Find where the given text appears and provide that cell's center as [X, Y] coordinate. 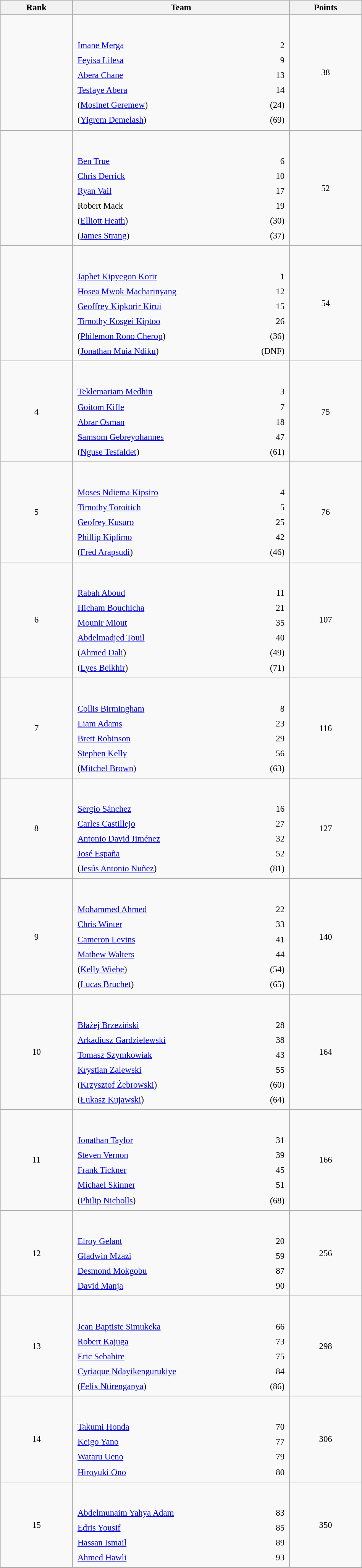
(Philemon Rono Cherop) [159, 336]
Antonio David Jiménez [162, 839]
51 [263, 1185]
45 [263, 1170]
(Krzysztof Żebrowski) [163, 1085]
(63) [265, 768]
87 [271, 1271]
Cameron Levins [160, 939]
Phillip Kiplimo [162, 537]
(Jesús Antonio Nuñez) [162, 869]
19 [260, 206]
85 [275, 1527]
350 [325, 1525]
43 [269, 1055]
17 [260, 191]
1 [264, 276]
(Elliott Heath) [155, 221]
Michael Skinner [157, 1185]
(Nguse Tesfaldet) [163, 452]
Moses Ndiema Kipsiro 4 Timothy Toroitich 5 Geofrey Kusuro 25 Phillip Kiplimo 42 (Fred Arapsudi) (46) [181, 512]
41 [266, 939]
Abdelmadjed Touil [159, 638]
73 [271, 1341]
Jonathan Taylor 31 Steven Vernon 39 Frank Tickner 45 Michael Skinner 51 (Philip Nicholls) (68) [181, 1160]
Robert Mack [155, 206]
Gladwin Mzazi [165, 1256]
164 [325, 1052]
93 [275, 1557]
(Mitchel Brown) [159, 768]
Keigo Yano [161, 1442]
39 [263, 1155]
(46) [268, 552]
26 [264, 321]
Hosea Mwok Macharinyang [159, 291]
Rank [37, 8]
(Fred Arapsudi) [162, 552]
Chris Derrick [155, 176]
31 [263, 1140]
(Mosinet Geremew) [160, 105]
16 [268, 809]
Stephen Kelly [159, 753]
Collis Birmingham [159, 709]
Geofrey Kusuro [162, 522]
76 [325, 512]
(81) [268, 869]
Ben True 6 Chris Derrick 10 Ryan Vail 17 Robert Mack 19 (Elliott Heath) (30) (James Strang) (37) [181, 188]
(Ahmed Dali) [159, 653]
David Manja [165, 1286]
Wataru Ueno [161, 1457]
55 [269, 1070]
21 [265, 608]
Rabah Aboud 11 Hicham Bouchicha 21 Mounir Miout 35 Abdelmadjed Touil 40 (Ahmed Dali) (49) (Lyes Belkhir) (71) [181, 620]
127 [325, 829]
3 [269, 392]
(Jonathan Muia Ndiku) [159, 351]
32 [268, 839]
Ben True [155, 161]
90 [271, 1286]
(71) [265, 668]
(37) [260, 235]
Ryan Vail [155, 191]
40 [265, 638]
Tesfaye Abera [160, 90]
Japhet Kipyegon Korir [159, 276]
116 [325, 728]
80 [267, 1472]
70 [267, 1427]
Frank Tickner [157, 1170]
(DNF) [264, 351]
Moses Ndiema Kipsiro [162, 492]
Takumi Honda 70 Keigo Yano 77 Wataru Ueno 79 Hiroyuki Ono 80 [181, 1439]
Cyriaque Ndayikengurukiye [165, 1371]
84 [271, 1371]
Abdelmunaim Yahya Adam [169, 1513]
Feyisa Lilesa [160, 60]
Ahmed Hawli [169, 1557]
Timothy Kosgei Kiptoo [159, 321]
27 [268, 824]
29 [265, 738]
(Philip Nicholls) [157, 1200]
Hassan Ismail [169, 1542]
Błażej Brzeziński 28 Arkadiusz Gardzielewski 38 Tomasz Szymkowiak 43 Krystian Zalewski 55 (Krzysztof Żebrowski) (60) (Łukasz Kujawski) (64) [181, 1052]
(49) [265, 653]
Edris Yousif [169, 1527]
306 [325, 1439]
José España [162, 854]
Samsom Gebreyohannes [163, 437]
18 [269, 422]
23 [265, 723]
(54) [266, 969]
Sergio Sánchez 16 Carles Castillejo 27 Antonio David Jiménez 32 José España 52 (Jesús Antonio Nuñez) (81) [181, 829]
Jean Baptiste Simukeka [165, 1326]
166 [325, 1160]
59 [271, 1256]
Chris Winter [160, 924]
(Lyes Belkhir) [159, 668]
56 [265, 753]
Arkadiusz Gardzielewski [163, 1040]
Jean Baptiste Simukeka 66 Robert Kajuga 73 Eric Sebahire 75 Cyriaque Ndayikengurukiye 84 (Felix Ntirenganya) (86) [181, 1346]
Goitom Kifle [163, 407]
(61) [269, 452]
47 [269, 437]
Błażej Brzeziński [163, 1025]
Krystian Zalewski [163, 1070]
25 [268, 522]
89 [275, 1542]
(James Strang) [155, 235]
Takumi Honda [161, 1427]
Points [325, 8]
Mathew Walters [160, 954]
(69) [266, 120]
Abrar Osman [163, 422]
20 [271, 1241]
Team [181, 8]
Teklemariam Medhin 3 Goitom Kifle 7 Abrar Osman 18 Samsom Gebreyohannes 47 (Nguse Tesfaldet) (61) [181, 411]
140 [325, 936]
79 [267, 1457]
Abdelmunaim Yahya Adam 83 Edris Yousif 85 Hassan Ismail 89 Ahmed Hawli 93 [181, 1525]
Hicham Bouchicha [159, 608]
(Felix Ntirenganya) [165, 1386]
(65) [266, 984]
298 [325, 1346]
Sergio Sánchez [162, 809]
Carles Castillejo [162, 824]
77 [267, 1442]
Eric Sebahire [165, 1356]
Tomasz Szymkowiak [163, 1055]
35 [265, 623]
(86) [271, 1386]
(64) [269, 1099]
Desmond Mokgobu [165, 1271]
Collis Birmingham 8 Liam Adams 23 Brett Robinson 29 Stephen Kelly 56 (Mitchel Brown) (63) [181, 728]
(Lucas Bruchet) [160, 984]
Mohammed Ahmed [160, 910]
33 [266, 924]
Timothy Toroitich [162, 507]
Hiroyuki Ono [161, 1472]
Abera Chane [160, 75]
54 [325, 303]
22 [266, 910]
Liam Adams [159, 723]
Rabah Aboud [159, 593]
66 [271, 1326]
Elroy Gelant 20 Gladwin Mzazi 59 Desmond Mokgobu 87 David Manja 90 [181, 1253]
Steven Vernon [157, 1155]
42 [268, 537]
Mohammed Ahmed 22 Chris Winter 33 Cameron Levins 41 Mathew Walters 44 (Kelly Wiebe) (54) (Lucas Bruchet) (65) [181, 936]
(Yigrem Demelash) [160, 120]
(Kelly Wiebe) [160, 969]
(60) [269, 1085]
Imane Merga [160, 45]
Jonathan Taylor [157, 1140]
(36) [264, 336]
Imane Merga 2 Feyisa Lilesa 9 Abera Chane 13 Tesfaye Abera 14 (Mosinet Geremew) (24) (Yigrem Demelash) (69) [181, 73]
Geoffrey Kipkorir Kirui [159, 306]
(30) [260, 221]
Teklemariam Medhin [163, 392]
Mounir Miout [159, 623]
(Łukasz Kujawski) [163, 1099]
28 [269, 1025]
2 [266, 45]
Brett Robinson [159, 738]
44 [266, 954]
(68) [263, 1200]
83 [275, 1513]
107 [325, 620]
256 [325, 1253]
Robert Kajuga [165, 1341]
Elroy Gelant [165, 1241]
(24) [266, 105]
